Detect which cell encompasses the target text, then output its [x, y] center coordinate. 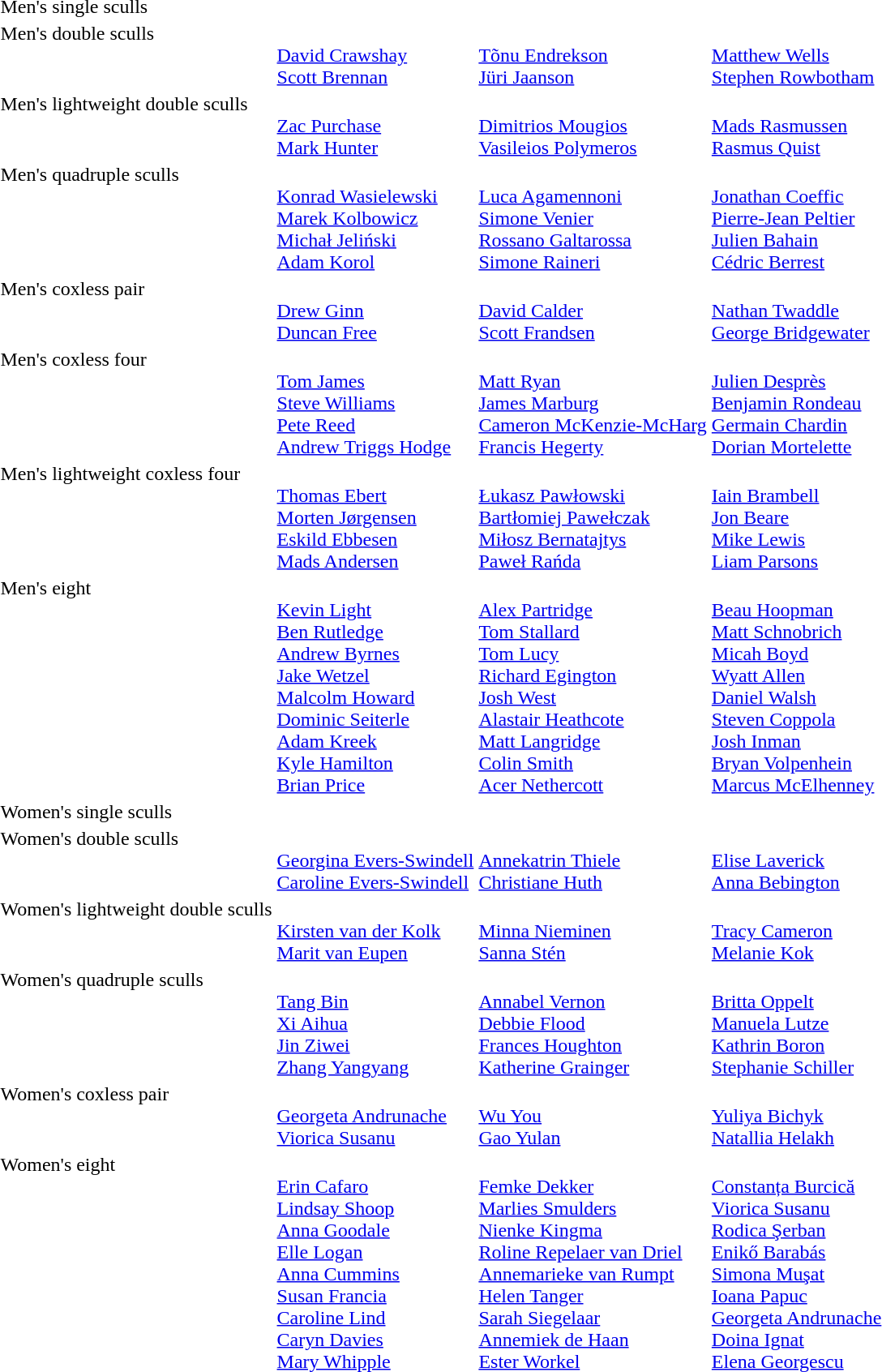
Tracy CameronMelanie Kok [796, 931]
Wu YouGao Yulan [593, 1116]
Drew GinnDuncan Free [375, 311]
Luca AgamennoniSimone VenierRossano GaltarossaSimone Raineri [593, 218]
David CrawshayScott Brennan [375, 55]
Kevin LightBen RutledgeAndrew ByrnesJake WetzelMalcolm HowardDominic SeiterleAdam KreekKyle HamiltonBrian Price [375, 686]
Matthew WellsStephen Rowbotham [796, 55]
Georgeta AndrunacheViorica Susanu [375, 1116]
Beau HoopmanMatt SchnobrichMicah Boyd Wyatt AllenDaniel WalshSteven CoppolaJosh InmanBryan Volpenhein Marcus McElhenney [796, 686]
Nathan TwaddleGeorge Bridgewater [796, 311]
Łukasz PawłowskiBartłomiej PawełczakMiłosz BernatajtysPaweł Rańda [593, 517]
Thomas EbertMorten JørgensenEskild EbbesenMads Andersen [375, 517]
Jonathan CoefficPierre-Jean PeltierJulien BahainCédric Berrest [796, 218]
Alex PartridgeTom StallardTom LucyRichard EgingtonJosh WestAlastair HeathcoteMatt Langridge Colin SmithAcer Nethercott [593, 686]
Matt RyanJames MarburgCameron McKenzie-McHargFrancis Hegerty [593, 403]
Tõnu EndreksonJüri Jaanson [593, 55]
Tom JamesSteve WilliamsPete ReedAndrew Triggs Hodge [375, 403]
Minna NieminenSanna Stén [593, 931]
Mads RasmussenRasmus Quist [796, 126]
Konrad WasielewskiMarek KolbowiczMichał JelińskiAdam Korol [375, 218]
Georgina Evers-SwindellCaroline Evers-Swindell [375, 860]
Dimitrios MougiosVasileios Polymeros [593, 126]
Zac PurchaseMark Hunter [375, 126]
Annekatrin ThieleChristiane Huth [593, 860]
Iain BrambellJon BeareMike Lewis Liam Parsons [796, 517]
Elise LaverickAnna Bebington [796, 860]
Julien DesprèsBenjamin RondeauGermain ChardinDorian Mortelette [796, 403]
David CalderScott Frandsen [593, 311]
Annabel VernonDebbie FloodFrances HoughtonKatherine Grainger [593, 1023]
Britta OppeltManuela LutzeKathrin BoronStephanie Schiller [796, 1023]
Tang BinXi AihuaJin ZiweiZhang Yangyang [375, 1023]
Yuliya BichykNatallia Helakh [796, 1116]
Kirsten van der KolkMarit van Eupen [375, 931]
